For the text-containing cell, return its midpoint in (X, Y) coordinate format. 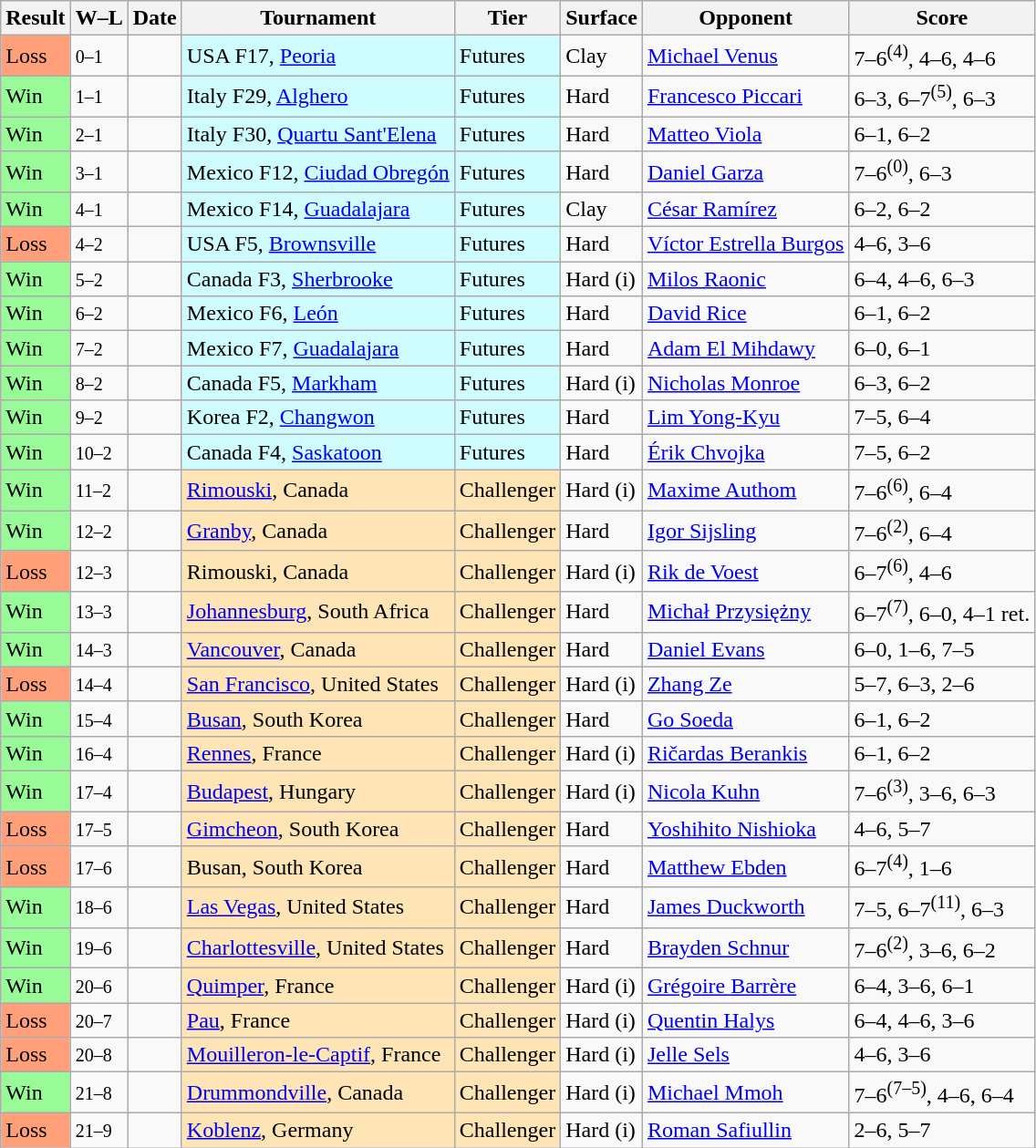
Daniel Evans (746, 649)
13–3 (98, 613)
0–1 (98, 57)
Ričardas Berankis (746, 753)
17–5 (98, 829)
6–4, 4–6, 3–6 (942, 1020)
Italy F30, Quartu Sant'Elena (317, 134)
7–5, 6–7(11), 6–3 (942, 908)
USA F17, Peoria (317, 57)
Yoshihito Nishioka (746, 829)
Érik Chvojka (746, 452)
Adam El Mihdawy (746, 348)
4–6, 5–7 (942, 829)
Brayden Schnur (746, 948)
7–5, 6–4 (942, 418)
6–0, 1–6, 7–5 (942, 649)
Drummondville, Canada (317, 1092)
7–6(4), 4–6, 4–6 (942, 57)
6–3, 6–7(5), 6–3 (942, 97)
Opponent (746, 18)
Mexico F14, Guadalajara (317, 210)
Tier (507, 18)
Canada F5, Markham (317, 383)
Quentin Halys (746, 1020)
Rik de Voest (746, 571)
Roman Safiullin (746, 1131)
Grégoire Barrère (746, 986)
Go Soeda (746, 719)
Budapest, Hungary (317, 791)
6–4, 3–6, 6–1 (942, 986)
Johannesburg, South Africa (317, 613)
Korea F2, Changwon (317, 418)
Date (155, 18)
James Duckworth (746, 908)
20–6 (98, 986)
20–7 (98, 1020)
7–2 (98, 348)
6–7(6), 4–6 (942, 571)
Rennes, France (317, 753)
6–4, 4–6, 6–3 (942, 279)
17–6 (98, 866)
12–2 (98, 531)
15–4 (98, 719)
2–1 (98, 134)
Gimcheon, South Korea (317, 829)
20–8 (98, 1055)
Vancouver, Canada (317, 649)
Michael Venus (746, 57)
Michał Przysiężny (746, 613)
7–6(2), 3–6, 6–2 (942, 948)
5–7, 6–3, 2–6 (942, 684)
12–3 (98, 571)
Nicholas Monroe (746, 383)
Maxime Authom (746, 491)
Mexico F12, Ciudad Obregón (317, 171)
8–2 (98, 383)
Daniel Garza (746, 171)
San Francisco, United States (317, 684)
7–6(3), 3–6, 6–3 (942, 791)
Canada F3, Sherbrooke (317, 279)
Canada F4, Saskatoon (317, 452)
Granby, Canada (317, 531)
Matthew Ebden (746, 866)
7–6(0), 6–3 (942, 171)
Lim Yong-Kyu (746, 418)
W–L (98, 18)
Jelle Sels (746, 1055)
6–2 (98, 314)
18–6 (98, 908)
Mouilleron-le-Captif, France (317, 1055)
Result (36, 18)
6–3, 6–2 (942, 383)
3–1 (98, 171)
Igor Sijsling (746, 531)
16–4 (98, 753)
Zhang Ze (746, 684)
David Rice (746, 314)
Matteo Viola (746, 134)
Mexico F6, León (317, 314)
Mexico F7, Guadalajara (317, 348)
10–2 (98, 452)
Las Vegas, United States (317, 908)
Nicola Kuhn (746, 791)
4–2 (98, 244)
6–7(7), 6–0, 4–1 ret. (942, 613)
9–2 (98, 418)
7–6(7–5), 4–6, 6–4 (942, 1092)
Michael Mmoh (746, 1092)
17–4 (98, 791)
Francesco Piccari (746, 97)
14–4 (98, 684)
19–6 (98, 948)
7–6(6), 6–4 (942, 491)
Score (942, 18)
Pau, France (317, 1020)
César Ramírez (746, 210)
7–6(2), 6–4 (942, 531)
Charlottesville, United States (317, 948)
5–2 (98, 279)
4–1 (98, 210)
Quimper, France (317, 986)
Koblenz, Germany (317, 1131)
Víctor Estrella Burgos (746, 244)
14–3 (98, 649)
11–2 (98, 491)
6–2, 6–2 (942, 210)
6–0, 6–1 (942, 348)
Tournament (317, 18)
21–9 (98, 1131)
Italy F29, Alghero (317, 97)
1–1 (98, 97)
Surface (602, 18)
6–7(4), 1–6 (942, 866)
USA F5, Brownsville (317, 244)
Milos Raonic (746, 279)
7–5, 6–2 (942, 452)
21–8 (98, 1092)
2–6, 5–7 (942, 1131)
